From the cell containing the given text, extract its center point as [X, Y] coordinate. 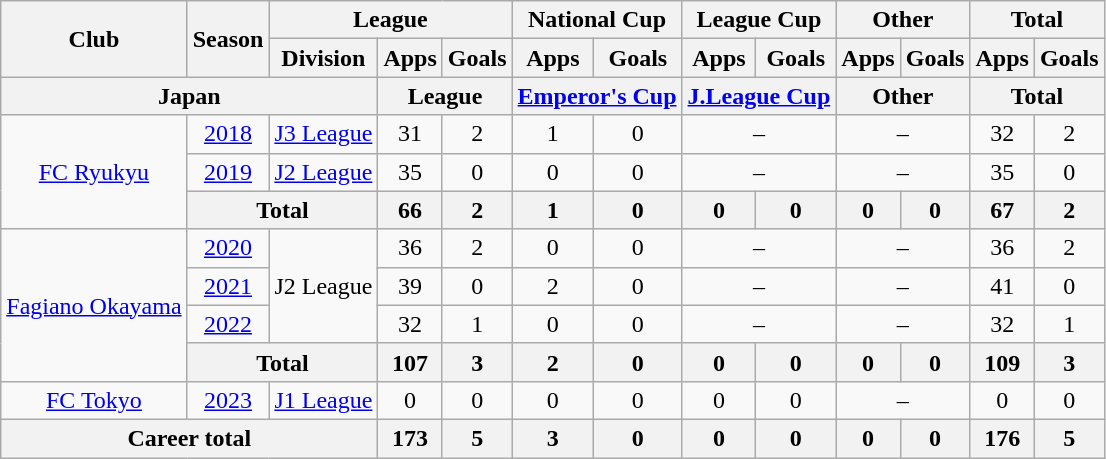
66 [410, 210]
Fagiano Okayama [94, 305]
Career total [190, 438]
FC Tokyo [94, 400]
2018 [228, 134]
67 [1002, 210]
39 [410, 286]
Club [94, 39]
2022 [228, 324]
League Cup [759, 20]
2020 [228, 248]
J.League Cup [759, 96]
Japan [190, 96]
Emperor's Cup [597, 96]
J1 League [324, 400]
FC Ryukyu [94, 172]
Division [324, 58]
31 [410, 134]
J3 League [324, 134]
2023 [228, 400]
109 [1002, 362]
107 [410, 362]
176 [1002, 438]
2019 [228, 172]
National Cup [597, 20]
173 [410, 438]
2021 [228, 286]
Season [228, 39]
41 [1002, 286]
